From the cell containing the given text, extract its center point as [X, Y] coordinate. 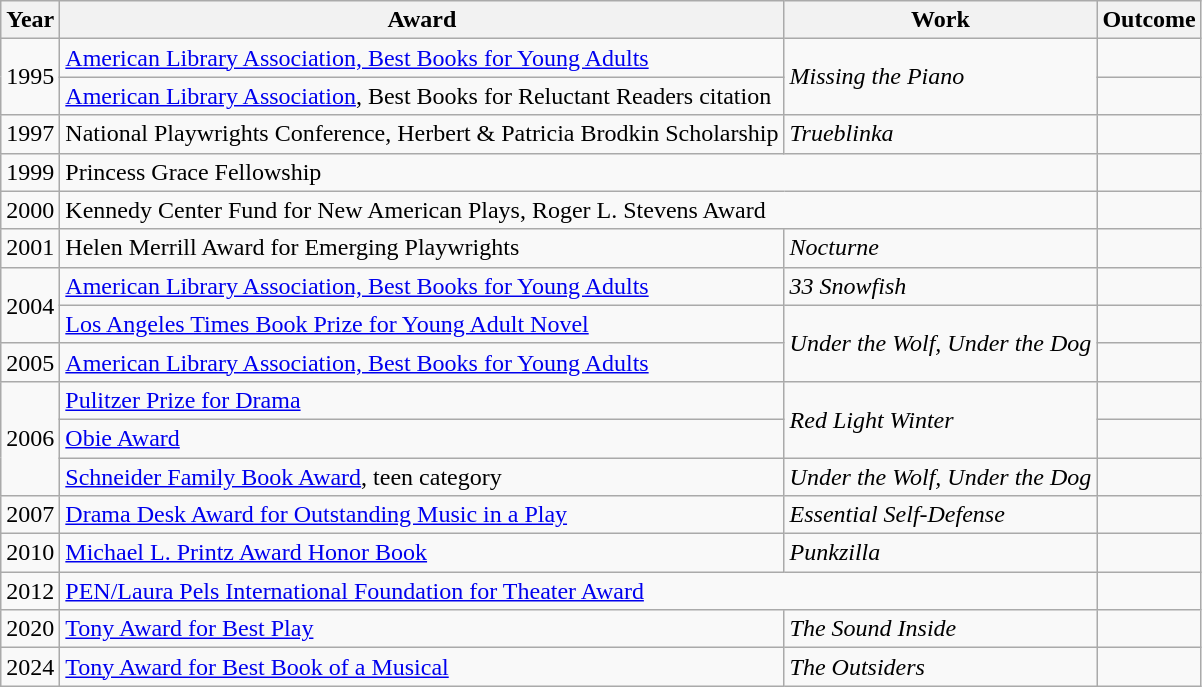
National Playwrights Conference, Herbert & Patricia Brodkin Scholarship [422, 134]
PEN/Laura Pels International Foundation for Theater Award [578, 591]
1997 [30, 134]
2005 [30, 362]
Year [30, 20]
2001 [30, 248]
Tony Award for Best Book of a Musical [422, 667]
Kennedy Center Fund for New American Plays, Roger L. Stevens Award [578, 210]
2020 [30, 629]
2024 [30, 667]
Los Angeles Times Book Prize for Young Adult Novel [422, 324]
1999 [30, 172]
Princess Grace Fellowship [578, 172]
2006 [30, 438]
Tony Award for Best Play [422, 629]
American Library Association, Best Books for Reluctant Readers citation [422, 96]
1995 [30, 77]
Outcome [1149, 20]
Missing the Piano [940, 77]
2012 [30, 591]
Pulitzer Prize for Drama [422, 400]
Red Light Winter [940, 419]
Nocturne [940, 248]
2007 [30, 515]
33 Snowfish [940, 286]
Schneider Family Book Award, teen category [422, 477]
2010 [30, 553]
Essential Self-Defense [940, 515]
Helen Merrill Award for Emerging Playwrights [422, 248]
Drama Desk Award for Outstanding Music in a Play [422, 515]
2000 [30, 210]
The Outsiders [940, 667]
Punkzilla [940, 553]
The Sound Inside [940, 629]
2004 [30, 305]
Trueblinka [940, 134]
Michael L. Printz Award Honor Book [422, 553]
Obie Award [422, 438]
Award [422, 20]
Work [940, 20]
